Return [X, Y] of the center of cell containing provided text 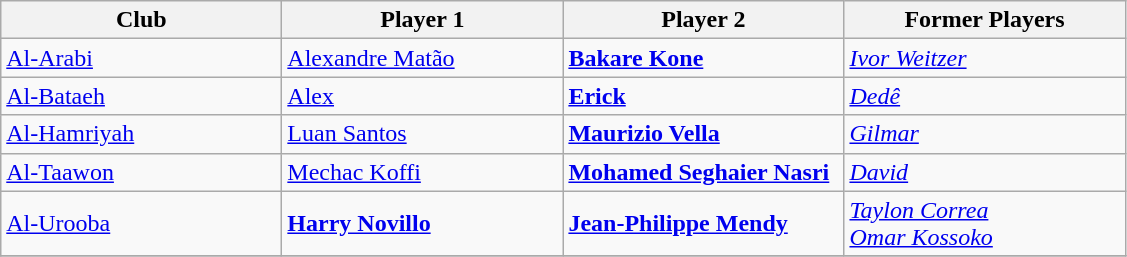
David [984, 172]
Luan Santos [422, 134]
Erick [704, 96]
Player 2 [704, 20]
Al-Bataeh [142, 96]
Ivor Weitzer [984, 58]
Maurizio Vella [704, 134]
Bakare Kone [704, 58]
Al-Arabi [142, 58]
Player 1 [422, 20]
Mechac Koffi [422, 172]
Alexandre Matão [422, 58]
Al-Urooba [142, 224]
Al-Taawon [142, 172]
Al-Hamriyah [142, 134]
Jean-Philippe Mendy [704, 224]
Gilmar [984, 134]
Mohamed Seghaier Nasri [704, 172]
Club [142, 20]
Former Players [984, 20]
Harry Novillo [422, 224]
Dedê [984, 96]
Alex [422, 96]
Taylon Correa Omar Kossoko [984, 224]
